Provide the [x, y] coordinate of the cell's center where the given text is located.  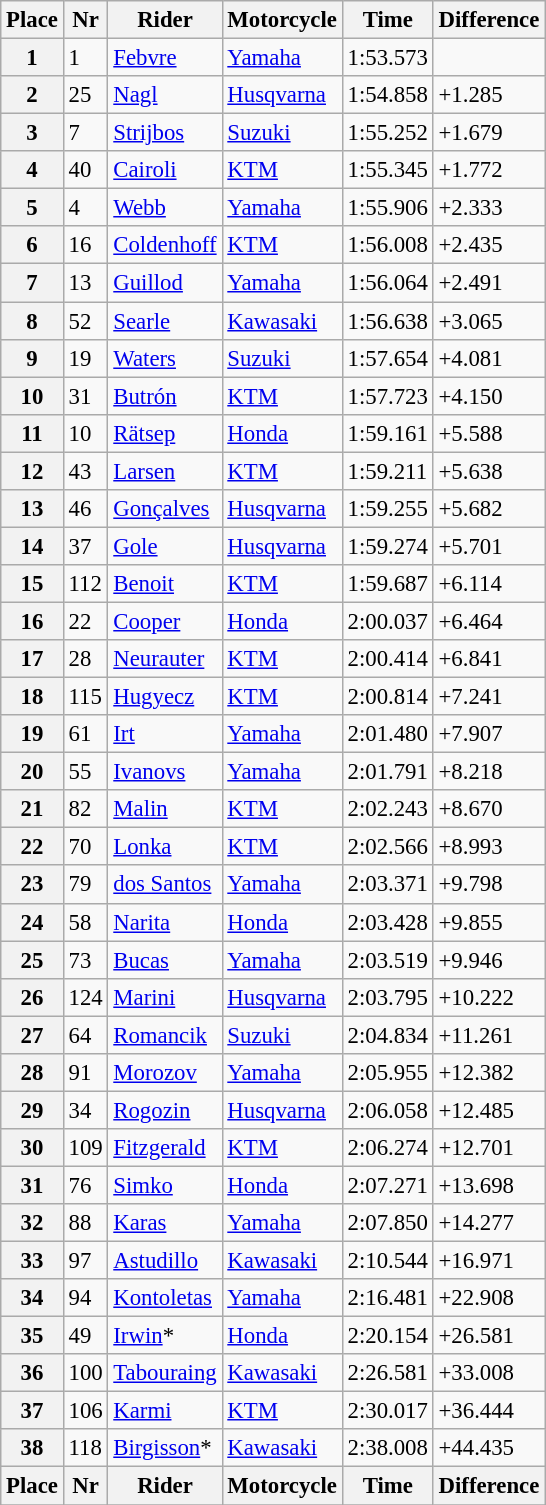
29 [32, 1110]
+26.581 [488, 1336]
33 [32, 1261]
118 [86, 1449]
2:10.544 [388, 1261]
+36.444 [488, 1411]
2:06.274 [388, 1148]
Gole [165, 546]
61 [86, 734]
73 [86, 960]
2:00.414 [388, 659]
35 [32, 1336]
Rätsep [165, 433]
Butrón [165, 396]
+12.485 [488, 1110]
2:07.850 [388, 1223]
+12.382 [488, 1073]
2:02.566 [388, 847]
+5.638 [488, 471]
1:59.211 [388, 471]
2:06.058 [388, 1110]
Gonçalves [165, 509]
11 [32, 433]
Lonka [165, 847]
94 [86, 1298]
+44.435 [488, 1449]
24 [32, 922]
14 [32, 546]
52 [86, 321]
64 [86, 1035]
+12.701 [488, 1148]
1:57.723 [388, 396]
79 [86, 885]
1:56.638 [388, 321]
1:56.064 [388, 283]
2:02.243 [388, 809]
Ivanovs [165, 772]
55 [86, 772]
21 [32, 809]
+6.841 [488, 659]
+11.261 [488, 1035]
Febvre [165, 58]
Tabouraing [165, 1373]
2:04.834 [388, 1035]
1:55.345 [388, 170]
+4.150 [488, 396]
Narita [165, 922]
36 [32, 1373]
+6.114 [488, 584]
2:03.795 [388, 997]
Fitzgerald [165, 1148]
Waters [165, 358]
26 [32, 997]
109 [86, 1148]
+9.855 [488, 922]
43 [86, 471]
2:26.581 [388, 1373]
23 [32, 885]
12 [32, 471]
1:59.274 [388, 546]
Webb [165, 208]
+16.971 [488, 1261]
49 [86, 1336]
2:16.481 [388, 1298]
Coldenhoff [165, 245]
112 [86, 584]
+8.993 [488, 847]
+5.682 [488, 509]
+1.285 [488, 95]
2:03.428 [388, 922]
Karas [165, 1223]
+22.908 [488, 1298]
Simko [165, 1185]
2:20.154 [388, 1336]
27 [32, 1035]
6 [32, 245]
Guillod [165, 283]
2:00.814 [388, 697]
Irt [165, 734]
5 [32, 208]
88 [86, 1223]
70 [86, 847]
1:57.654 [388, 358]
+10.222 [488, 997]
Karmi [165, 1411]
2:38.008 [388, 1449]
97 [86, 1261]
1:59.255 [388, 509]
+1.679 [488, 133]
Morozov [165, 1073]
2:01.791 [388, 772]
+14.277 [488, 1223]
9 [32, 358]
+2.333 [488, 208]
1:55.906 [388, 208]
3 [32, 133]
+2.491 [488, 283]
82 [86, 809]
Irwin* [165, 1336]
dos Santos [165, 885]
1:53.573 [388, 58]
Birgisson* [165, 1449]
Romancik [165, 1035]
+5.701 [488, 546]
Marini [165, 997]
17 [32, 659]
Malin [165, 809]
1:55.252 [388, 133]
Hugyecz [165, 697]
2:03.371 [388, 885]
2:00.037 [388, 621]
2:01.480 [388, 734]
Astudillo [165, 1261]
+4.081 [488, 358]
+7.907 [488, 734]
106 [86, 1411]
2:03.519 [388, 960]
76 [86, 1185]
124 [86, 997]
Kontoletas [165, 1298]
46 [86, 509]
+9.798 [488, 885]
40 [86, 170]
+33.008 [488, 1373]
2:05.955 [388, 1073]
+13.698 [488, 1185]
Neurauter [165, 659]
15 [32, 584]
30 [32, 1148]
91 [86, 1073]
+3.065 [488, 321]
+6.464 [488, 621]
+8.670 [488, 809]
20 [32, 772]
18 [32, 697]
58 [86, 922]
Nagl [165, 95]
1:59.161 [388, 433]
1:54.858 [388, 95]
2:30.017 [388, 1411]
100 [86, 1373]
2 [32, 95]
Cairoli [165, 170]
38 [32, 1449]
1:59.687 [388, 584]
+7.241 [488, 697]
Strijbos [165, 133]
115 [86, 697]
+2.435 [488, 245]
+5.588 [488, 433]
Benoit [165, 584]
+8.218 [488, 772]
Searle [165, 321]
Larsen [165, 471]
+1.772 [488, 170]
Rogozin [165, 1110]
8 [32, 321]
+9.946 [488, 960]
Bucas [165, 960]
2:07.271 [388, 1185]
32 [32, 1223]
1:56.008 [388, 245]
Cooper [165, 621]
